From the cell containing the given text, extract its center point as (X, Y) coordinate. 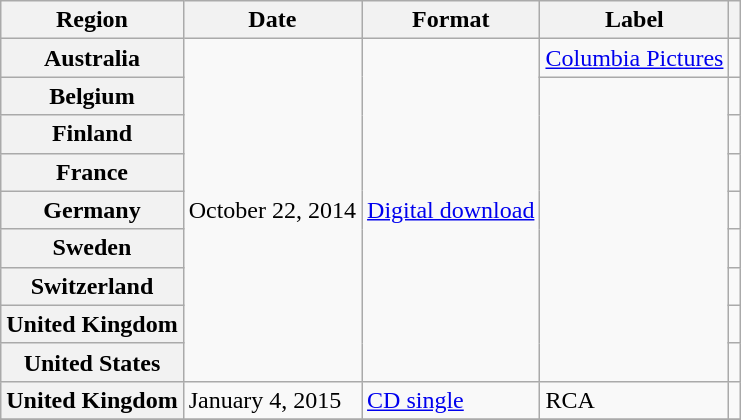
RCA (634, 400)
October 22, 2014 (272, 210)
Date (272, 20)
Label (634, 20)
Columbia Pictures (634, 58)
Digital download (451, 210)
CD single (451, 400)
Format (451, 20)
Germany (92, 210)
France (92, 172)
January 4, 2015 (272, 400)
Australia (92, 58)
Sweden (92, 248)
Region (92, 20)
Switzerland (92, 286)
Belgium (92, 96)
Finland (92, 134)
United States (92, 362)
